Find where the given text appears and provide that cell's center as (X, Y) coordinate. 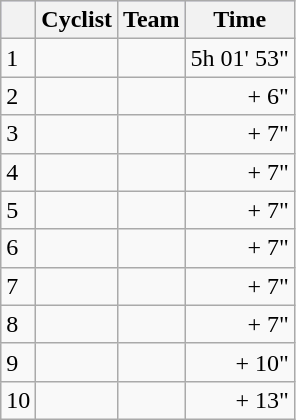
8 (18, 324)
Cyclist (77, 20)
5h 01' 53" (240, 58)
+ 6" (240, 96)
4 (18, 172)
Team (152, 20)
+ 13" (240, 400)
Time (240, 20)
+ 10" (240, 362)
10 (18, 400)
1 (18, 58)
2 (18, 96)
5 (18, 210)
6 (18, 248)
7 (18, 286)
3 (18, 134)
9 (18, 362)
